Scan for the cell matching the given text and deliver its (X, Y) coordinate at center. 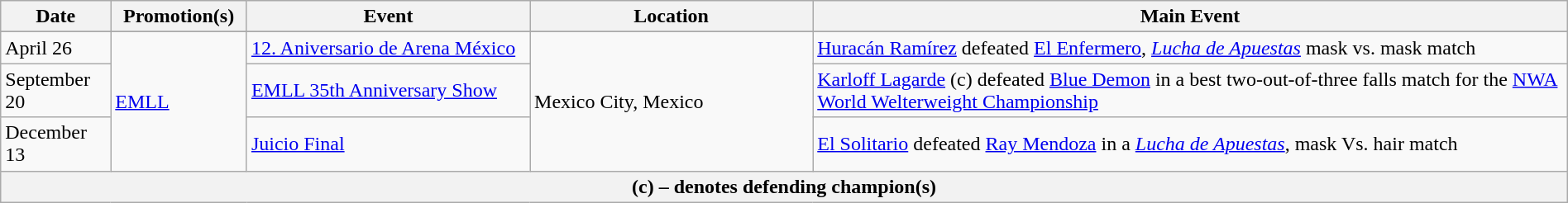
Event (388, 17)
Date (56, 17)
EMLL (179, 101)
Location (672, 17)
Promotion(s) (179, 17)
December 13 (56, 144)
12. Aniversario de Arena México (388, 48)
Karloff Lagarde (c) defeated Blue Demon in a best two-out-of-three falls match for the NWA World Welterweight Championship (1191, 91)
(c) – denotes defending champion(s) (784, 186)
EMLL 35th Anniversary Show (388, 91)
Mexico City, Mexico (672, 101)
April 26 (56, 48)
Juicio Final (388, 144)
Huracán Ramírez defeated El Enfermero, Lucha de Apuestas mask vs. mask match (1191, 48)
September 20 (56, 91)
Main Event (1191, 17)
El Solitario defeated Ray Mendoza in a Lucha de Apuestas, mask Vs. hair match (1191, 144)
